Extract the [x, y] coordinate from the center of the cell holding the provided text.  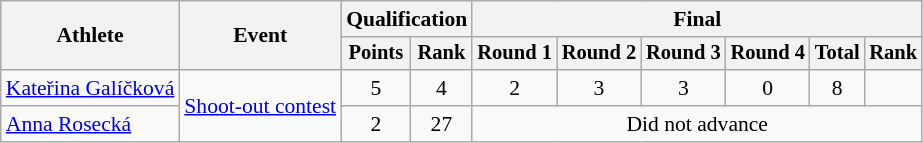
27 [441, 124]
Anna Rosecká [90, 124]
Athlete [90, 36]
Total [838, 54]
Kateřina Galíčková [90, 88]
Points [376, 54]
Event [260, 36]
8 [838, 88]
Round 1 [514, 54]
Qualification [406, 19]
Shoot-out contest [260, 106]
Round 2 [599, 54]
Round 4 [768, 54]
Final [697, 19]
Did not advance [697, 124]
5 [376, 88]
4 [441, 88]
Round 3 [683, 54]
0 [768, 88]
